For the text-containing cell, return its midpoint in [X, Y] coordinate format. 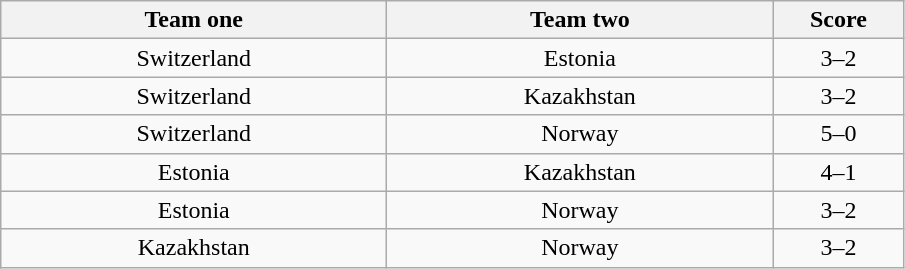
Team two [580, 20]
5–0 [838, 134]
Team one [194, 20]
Score [838, 20]
4–1 [838, 172]
